Return the (X, Y) coordinate for the center point of the cell that contains the specified text.  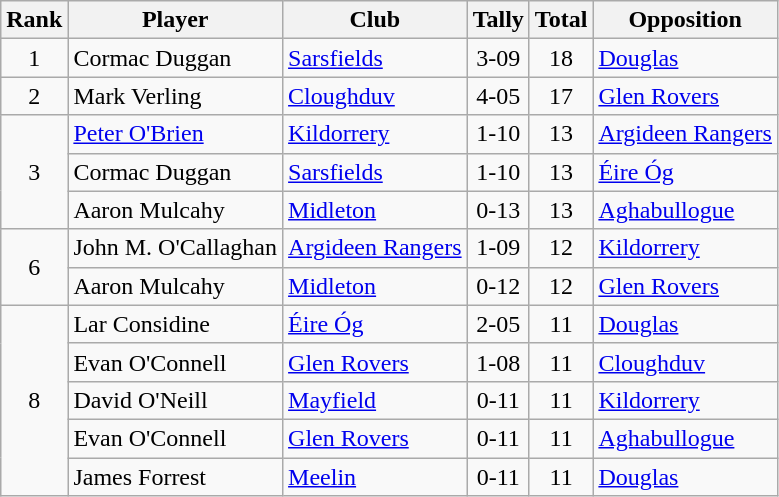
Club (376, 20)
8 (34, 400)
Total (561, 20)
1 (34, 58)
Lar Considine (176, 324)
4-05 (498, 96)
John M. O'Callaghan (176, 248)
1-09 (498, 248)
18 (561, 58)
Player (176, 20)
Opposition (686, 20)
2 (34, 96)
3-09 (498, 58)
David O'Neill (176, 400)
Tally (498, 20)
17 (561, 96)
Mayfield (376, 400)
0-12 (498, 286)
3 (34, 172)
Mark Verling (176, 96)
1-08 (498, 362)
Meelin (376, 477)
Rank (34, 20)
2-05 (498, 324)
0-13 (498, 210)
Peter O'Brien (176, 134)
James Forrest (176, 477)
6 (34, 267)
